Extract the [X, Y] coordinate from the center of the cell holding the provided text.  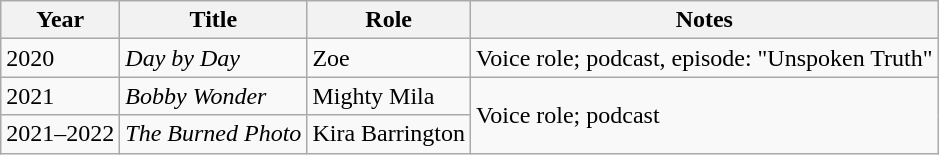
Year [60, 20]
Notes [705, 20]
Zoe [389, 58]
Mighty Mila [389, 96]
Title [214, 20]
Day by Day [214, 58]
Kira Barrington [389, 134]
The Burned Photo [214, 134]
Bobby Wonder [214, 96]
2021–2022 [60, 134]
Voice role; podcast [705, 115]
2021 [60, 96]
2020 [60, 58]
Role [389, 20]
Voice role; podcast, episode: "Unspoken Truth" [705, 58]
